Capture the cell that displays the provided text and extract its (X, Y) central coordinate. 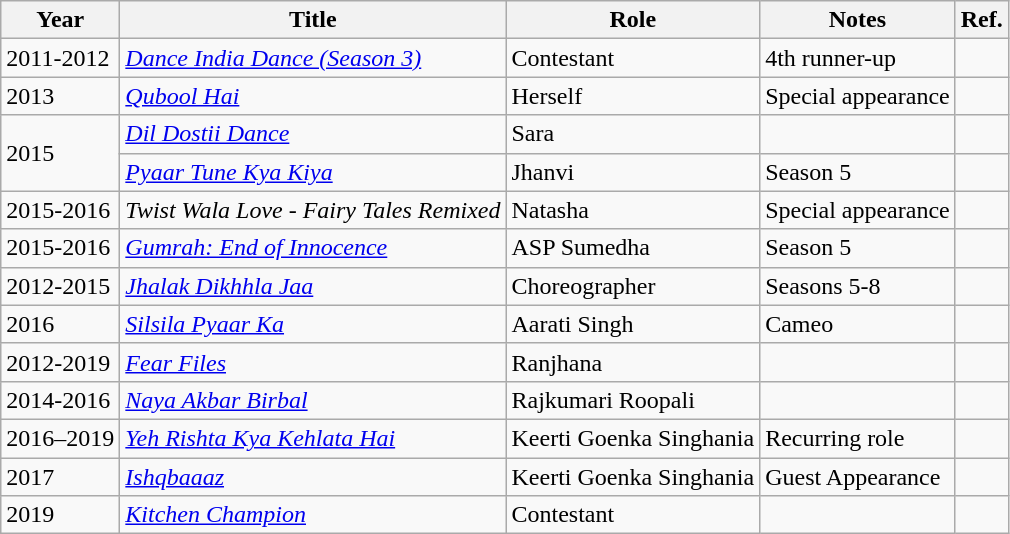
Dance India Dance (Season 3) (313, 58)
Twist Wala Love - Fairy Tales Remixed (313, 210)
Rajkumari Roopali (633, 400)
ASP Sumedha (633, 248)
Jhanvi (633, 172)
2015 (60, 153)
Dil Dostii Dance (313, 134)
Title (313, 20)
Yeh Rishta Kya Kehlata Hai (313, 438)
2019 (60, 515)
2017 (60, 477)
Seasons 5-8 (858, 286)
2011-2012 (60, 58)
Choreographer (633, 286)
4th runner-up (858, 58)
2014-2016 (60, 400)
Jhalak Dikhhla Jaa (313, 286)
Cameo (858, 324)
Herself (633, 96)
2016–2019 (60, 438)
Gumrah: End of Innocence (313, 248)
Guest Appearance (858, 477)
2016 (60, 324)
2013 (60, 96)
Silsila Pyaar Ka (313, 324)
Recurring role (858, 438)
Sara (633, 134)
2012-2019 (60, 362)
Pyaar Tune Kya Kiya (313, 172)
Ishqbaaaz (313, 477)
Kitchen Champion (313, 515)
Fear Files (313, 362)
Ref. (982, 20)
Ranjhana (633, 362)
Qubool Hai (313, 96)
Notes (858, 20)
Aarati Singh (633, 324)
Role (633, 20)
Natasha (633, 210)
Naya Akbar Birbal (313, 400)
2012-2015 (60, 286)
Year (60, 20)
